Provide the [x, y] coordinate of the cell's center where the given text is located.  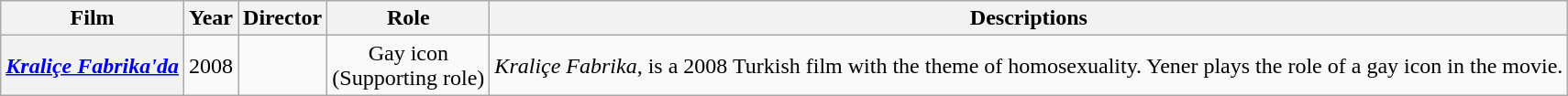
Film [93, 18]
Kraliçe Fabrika, is a 2008 Turkish film with the theme of homosexuality. Yener plays the role of a gay icon in the movie. [1029, 66]
Descriptions [1029, 18]
2008 [211, 66]
Role [409, 18]
Director [282, 18]
Kraliçe Fabrika'da [93, 66]
Gay icon(Supporting role) [409, 66]
Year [211, 18]
